Capture the cell that displays the provided text and extract its (x, y) central coordinate. 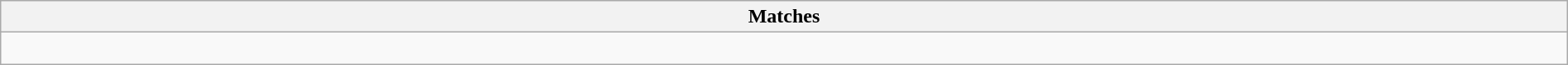
Matches (784, 17)
